Pinpoint the cell where the given text exists, returning its [x, y] midpoint coordinate. 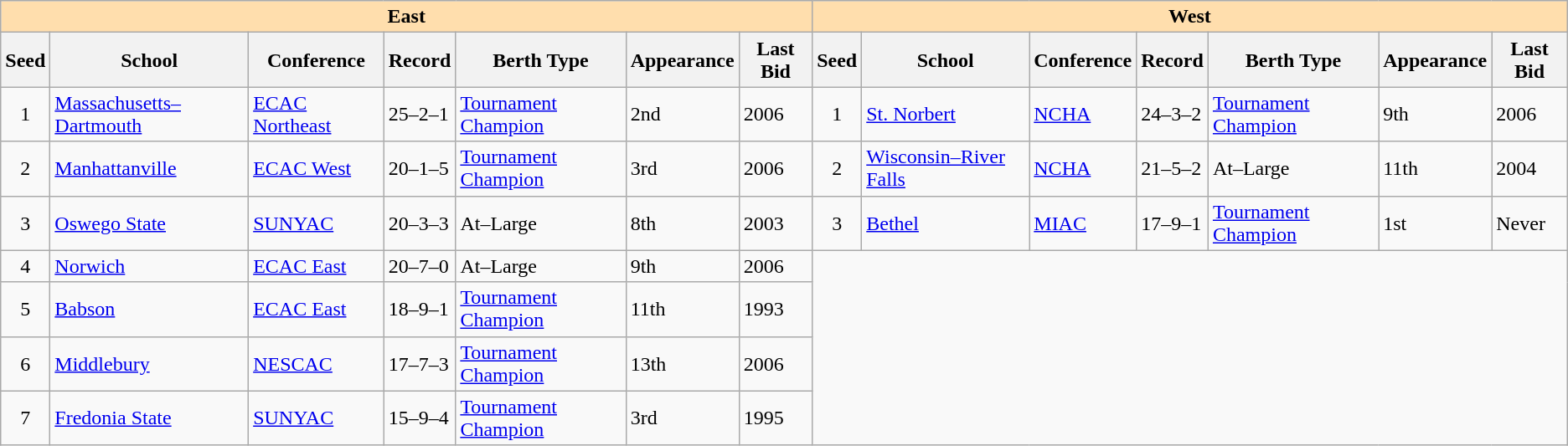
Manhattanville [149, 169]
8th [682, 223]
1995 [776, 418]
ECAC Northeast [317, 114]
Oswego State [149, 223]
18–9–1 [420, 310]
5 [25, 310]
Bethel [946, 223]
6 [25, 363]
Middlebury [149, 363]
15–9–4 [420, 418]
MIAC [1083, 223]
St. Norbert [946, 114]
13th [682, 363]
Norwich [149, 266]
Babson [149, 310]
20–3–3 [420, 223]
20–7–0 [420, 266]
21–5–2 [1173, 169]
2004 [1529, 169]
ECAC West [317, 169]
1993 [776, 310]
1st [1436, 223]
4 [25, 266]
17–9–1 [1173, 223]
17–7–3 [420, 363]
2nd [682, 114]
West [1190, 17]
Massachusetts–Dartmouth [149, 114]
Fredonia State [149, 418]
NESCAC [317, 363]
25–2–1 [420, 114]
Never [1529, 223]
East [407, 17]
20–1–5 [420, 169]
24–3–2 [1173, 114]
2003 [776, 223]
7 [25, 418]
Wisconsin–River Falls [946, 169]
